Search for the cell housing the specified text and yield its [X, Y] center coordinate. 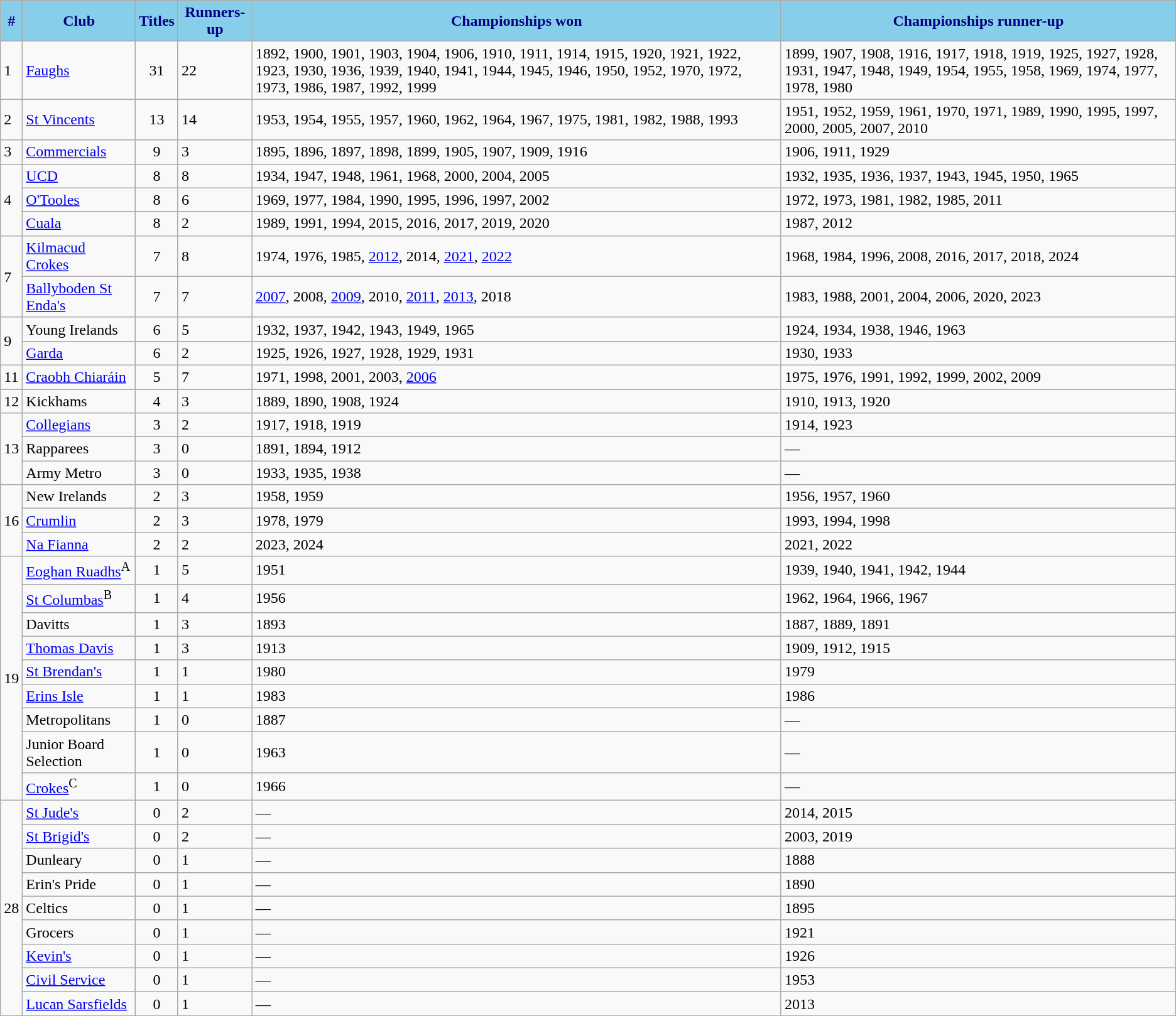
12 [11, 401]
22 [215, 70]
31 [156, 70]
1993, 1994, 1998 [978, 521]
1963 [516, 752]
2023, 2024 [516, 544]
1933, 1935, 1938 [516, 473]
Rapparees [79, 449]
1930, 1933 [978, 353]
Young Irelands [79, 329]
Commercials [79, 152]
1932, 1935, 1936, 1937, 1943, 1945, 1950, 1965 [978, 176]
1962, 1964, 1966, 1967 [978, 598]
1956 [516, 598]
1925, 1926, 1927, 1928, 1929, 1931 [516, 353]
Na Fianna [79, 544]
Kickhams [79, 401]
1906, 1911, 1929 [978, 152]
O'Tooles [79, 200]
1889, 1890, 1908, 1924 [516, 401]
# [11, 21]
1895, 1896, 1897, 1898, 1899, 1905, 1907, 1909, 1916 [516, 152]
New Irelands [79, 497]
Eoghan RuadhsA [79, 570]
2003, 2019 [978, 836]
1987, 2012 [978, 224]
Kevin's [79, 956]
1888 [978, 860]
1951 [516, 570]
1887 [516, 720]
Army Metro [79, 473]
Erins Isle [79, 696]
St ColumbasB [79, 598]
1953 [978, 980]
14 [215, 119]
1890 [978, 884]
1926 [978, 956]
1983 [516, 696]
Kilmacud Crokes [79, 256]
1972, 1973, 1981, 1982, 1985, 2011 [978, 200]
1934, 1947, 1948, 1961, 1968, 2000, 2004, 2005 [516, 176]
Grocers [79, 932]
Erin's Pride [79, 884]
Titles [156, 21]
Metropolitans [79, 720]
Dunleary [79, 860]
1951, 1952, 1959, 1961, 1970, 1971, 1989, 1990, 1995, 1997, 2000, 2005, 2007, 2010 [978, 119]
Cuala [79, 224]
2021, 2022 [978, 544]
2014, 2015 [978, 813]
St Brendan's [79, 672]
1899, 1907, 1908, 1916, 1917, 1918, 1919, 1925, 1927, 1928, 1931, 1947, 1948, 1949, 1954, 1955, 1958, 1969, 1974, 1977, 1978, 1980 [978, 70]
1978, 1979 [516, 521]
Championships runner-up [978, 21]
Crumlin [79, 521]
Junior Board Selection [79, 752]
11 [11, 377]
1966 [516, 786]
1971, 1998, 2001, 2003, 2006 [516, 377]
Celtics [79, 908]
Club [79, 21]
1989, 1991, 1994, 2015, 2016, 2017, 2019, 2020 [516, 224]
19 [11, 678]
1914, 1923 [978, 425]
1956, 1957, 1960 [978, 497]
Craobh Chiaráin [79, 377]
1980 [516, 672]
Civil Service [79, 980]
2007, 2008, 2009, 2010, 2011, 2013, 2018 [516, 296]
1910, 1913, 1920 [978, 401]
1913 [516, 648]
1983, 1988, 2001, 2004, 2006, 2020, 2023 [978, 296]
1924, 1934, 1938, 1946, 1963 [978, 329]
1887, 1889, 1891 [978, 624]
1917, 1918, 1919 [516, 425]
1969, 1977, 1984, 1990, 1995, 1996, 1997, 2002 [516, 200]
Championships won [516, 21]
1895 [978, 908]
1975, 1976, 1991, 1992, 1999, 2002, 2009 [978, 377]
2013 [978, 1003]
St Jude's [79, 813]
Faughs [79, 70]
St Vincents [79, 119]
1979 [978, 672]
CrokesC [79, 786]
1909, 1912, 1915 [978, 648]
1939, 1940, 1941, 1942, 1944 [978, 570]
1968, 1984, 1996, 2008, 2016, 2017, 2018, 2024 [978, 256]
1932, 1937, 1942, 1943, 1949, 1965 [516, 329]
1974, 1976, 1985, 2012, 2014, 2021, 2022 [516, 256]
1891, 1894, 1912 [516, 449]
Garda [79, 353]
1953, 1954, 1955, 1957, 1960, 1962, 1964, 1967, 1975, 1981, 1982, 1988, 1993 [516, 119]
1921 [978, 932]
UCD [79, 176]
16 [11, 521]
1986 [978, 696]
Davitts [79, 624]
28 [11, 908]
Ballyboden St Enda's [79, 296]
1958, 1959 [516, 497]
Thomas Davis [79, 648]
Lucan Sarsfields [79, 1003]
1893 [516, 624]
Collegians [79, 425]
St Brigid's [79, 836]
Runners-up [215, 21]
